Identify which cell holds the provided text, then report its [x, y] central coordinate. 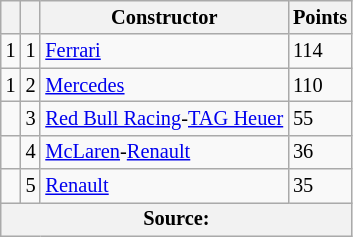
35 [320, 186]
Points [320, 17]
Constructor [164, 17]
2 [31, 85]
5 [31, 186]
Renault [164, 186]
Mercedes [164, 85]
4 [31, 152]
110 [320, 85]
3 [31, 118]
Ferrari [164, 51]
McLaren-Renault [164, 152]
36 [320, 152]
55 [320, 118]
Red Bull Racing-TAG Heuer [164, 118]
114 [320, 51]
Source: [176, 219]
